Identify which cell holds the provided text, then report its [x, y] central coordinate. 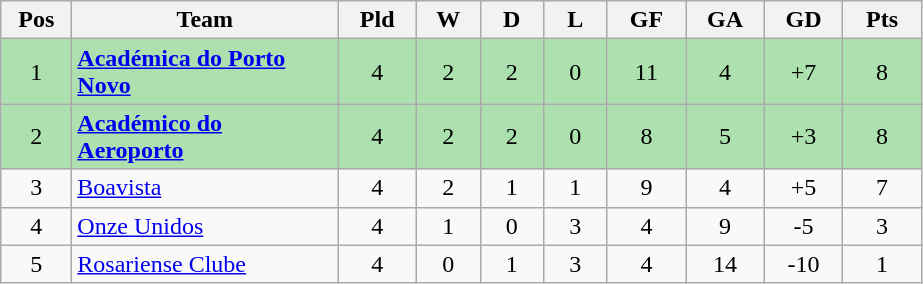
-5 [804, 226]
GA [726, 20]
D [512, 20]
7 [882, 188]
W [448, 20]
Team [205, 20]
Académico do Aeroporto [205, 136]
Académica do Porto Novo [205, 72]
11 [646, 72]
+7 [804, 72]
GF [646, 20]
Pos [36, 20]
Boavista [205, 188]
Onze Unidos [205, 226]
Pld [378, 20]
-10 [804, 264]
L [576, 20]
+5 [804, 188]
Pts [882, 20]
14 [726, 264]
+3 [804, 136]
GD [804, 20]
Rosariense Clube [205, 264]
